Output the [X, Y] coordinate of the center of the cell containing the given text.  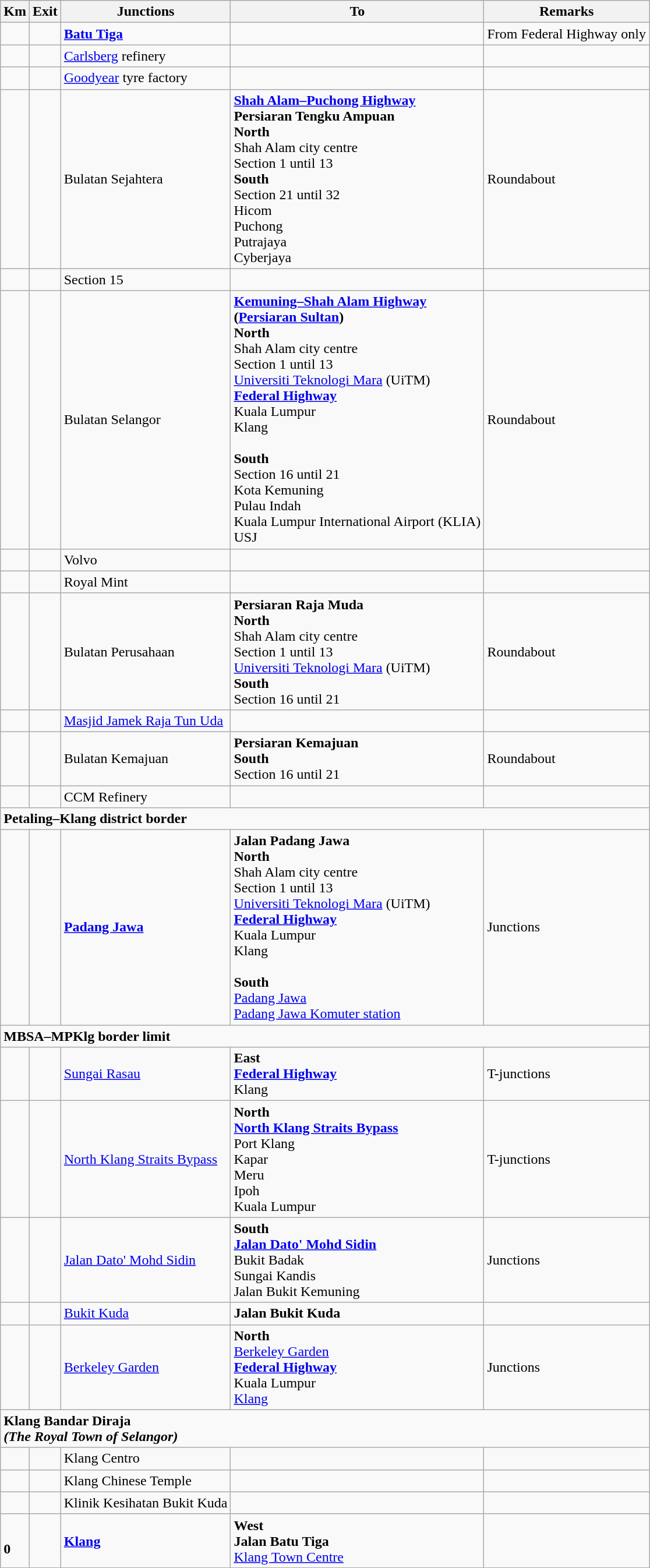
Royal Mint [146, 582]
Km [15, 12]
To [358, 12]
Klinik Kesihatan Bukit Kuda [146, 1503]
NorthBerkeley Garden Federal HighwayKuala LumpurKlang [358, 1367]
From Federal Highway only [567, 34]
Batu Tiga [146, 34]
North Klang Straits Bypass [146, 1159]
South Jalan Dato' Mohd SidinBukit BadakSungai KandisJalan Bukit Kemuning [358, 1260]
Klang Chinese Temple [146, 1481]
Klang Centro [146, 1458]
Jalan Dato' Mohd Sidin [146, 1260]
0 [15, 1541]
Klang Bandar Diraja(The Royal Town of Selangor) [325, 1428]
CCM Refinery [146, 796]
Sungai Rasau [146, 1074]
Exit [45, 12]
Persiaran KemajuanSouthSection 16 until 21 [358, 758]
Berkeley Garden [146, 1367]
MBSA–MPKlg border limit [325, 1036]
Bulatan Selangor [146, 419]
North North Klang Straits Bypass Port Klang Kapar Meru Ipoh Kuala Lumpur [358, 1159]
Carlsberg refinery [146, 56]
Section 15 [146, 280]
Remarks [567, 12]
Klang [146, 1541]
Petaling–Klang district border [325, 819]
Bulatan Sejahtera [146, 179]
Bulatan Kemajuan [146, 758]
East Federal HighwayKlang [358, 1074]
Persiaran Raja MudaNorthShah Alam city centreSection 1 until 13Universiti Teknologi Mara (UiTM)SouthSection 16 until 21 [358, 651]
Masjid Jamek Raja Tun Uda [146, 721]
Jalan Bukit Kuda [358, 1313]
Padang Jawa [146, 927]
Bukit Kuda [146, 1313]
Bulatan Perusahaan [146, 651]
WestJalan Batu TigaKlang Town Centre [358, 1541]
Goodyear tyre factory [146, 78]
Volvo [146, 560]
Shah Alam–Puchong HighwayPersiaran Tengku AmpuanNorthShah Alam city centreSection 1 until 13SouthSection 21 until 32Hicom Puchong Putrajaya Cyberjaya [358, 179]
